Extract the [X, Y] coordinate from the center of the cell holding the provided text.  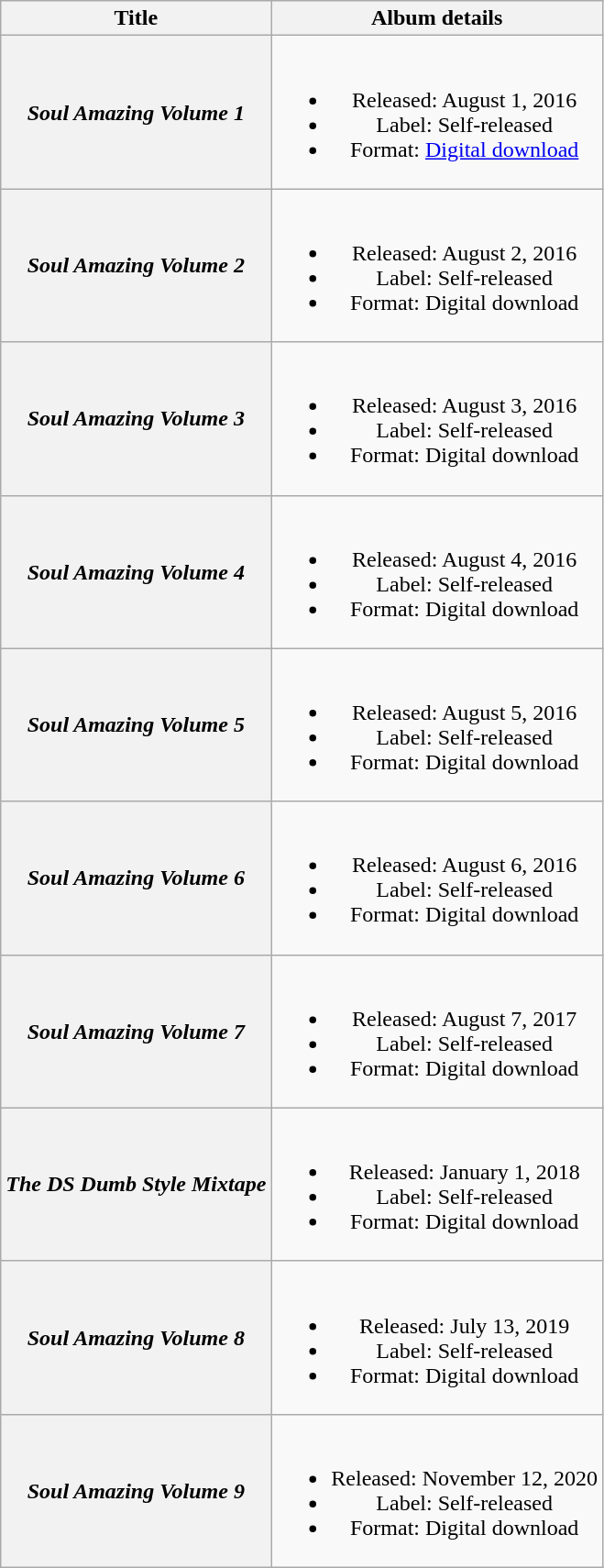
Soul Amazing Volume 2 [136, 266]
Released: August 5, 2016Label: Self-releasedFormat: Digital download [437, 724]
Released: July 13, 2019Label: Self-releasedFormat: Digital download [437, 1337]
Soul Amazing Volume 3 [136, 418]
Soul Amazing Volume 5 [136, 724]
Soul Amazing Volume 8 [136, 1337]
Soul Amazing Volume 9 [136, 1491]
Album details [437, 18]
Soul Amazing Volume 6 [136, 878]
Released: January 1, 2018Label: Self-releasedFormat: Digital download [437, 1185]
The DS Dumb Style Mixtape [136, 1185]
Soul Amazing Volume 7 [136, 1031]
Released: November 12, 2020Label: Self-releasedFormat: Digital download [437, 1491]
Soul Amazing Volume 4 [136, 572]
Released: August 7, 2017Label: Self-releasedFormat: Digital download [437, 1031]
Released: August 3, 2016Label: Self-releasedFormat: Digital download [437, 418]
Released: August 4, 2016Label: Self-releasedFormat: Digital download [437, 572]
Released: August 6, 2016Label: Self-releasedFormat: Digital download [437, 878]
Released: August 2, 2016Label: Self-releasedFormat: Digital download [437, 266]
Title [136, 18]
Soul Amazing Volume 1 [136, 112]
Released: August 1, 2016Label: Self-releasedFormat: Digital download [437, 112]
